Detect which cell encompasses the target text, then output its [X, Y] center coordinate. 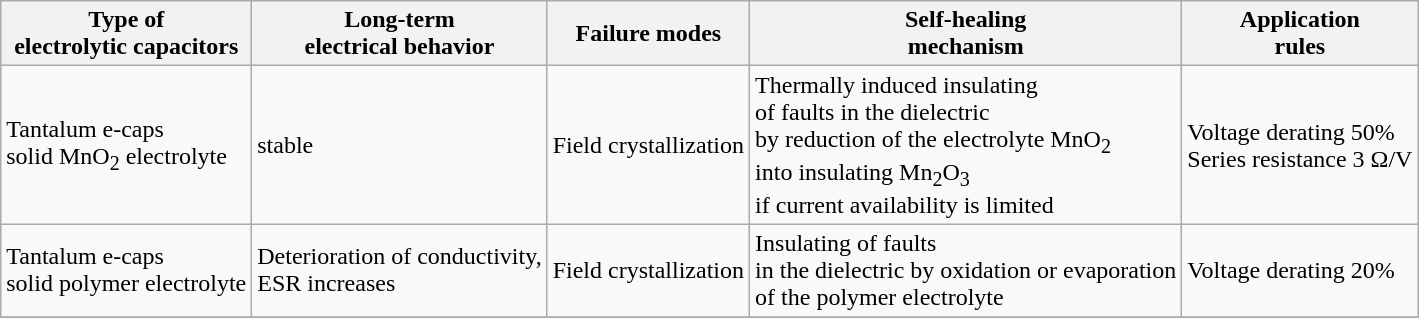
Failure modes [648, 34]
Insulating of faults in the dielectric by oxidation or evaporation of the polymer electrolyte [966, 270]
Deterioration of conductivity, ESR increases [400, 270]
Tantalum e-caps solid polymer electrolyte [126, 270]
Tantalum e-caps solid MnO2 electrolyte [126, 146]
Voltage derating 50% Series resistance 3 Ω/V [1300, 146]
stable [400, 146]
Long-term electrical behavior [400, 34]
Application rules [1300, 34]
Type of electrolytic capacitors [126, 34]
Voltage derating 20% [1300, 270]
Self-healing mechanism [966, 34]
